Return (X, Y) of the center of cell containing provided text 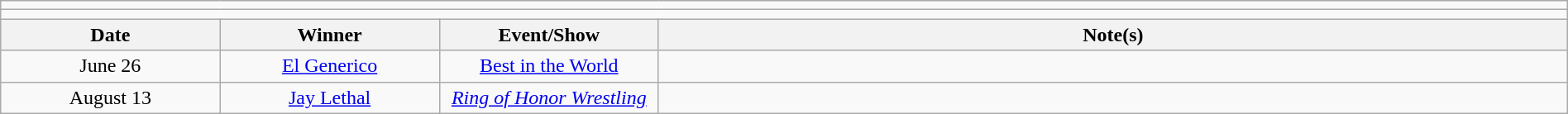
August 13 (111, 97)
Best in the World (549, 66)
Winner (329, 35)
Event/Show (549, 35)
El Generico (329, 66)
Note(s) (1113, 35)
June 26 (111, 66)
Ring of Honor Wrestling (549, 97)
Date (111, 35)
Jay Lethal (329, 97)
